Provide the [X, Y] coordinate of the cell's center where the given text is located.  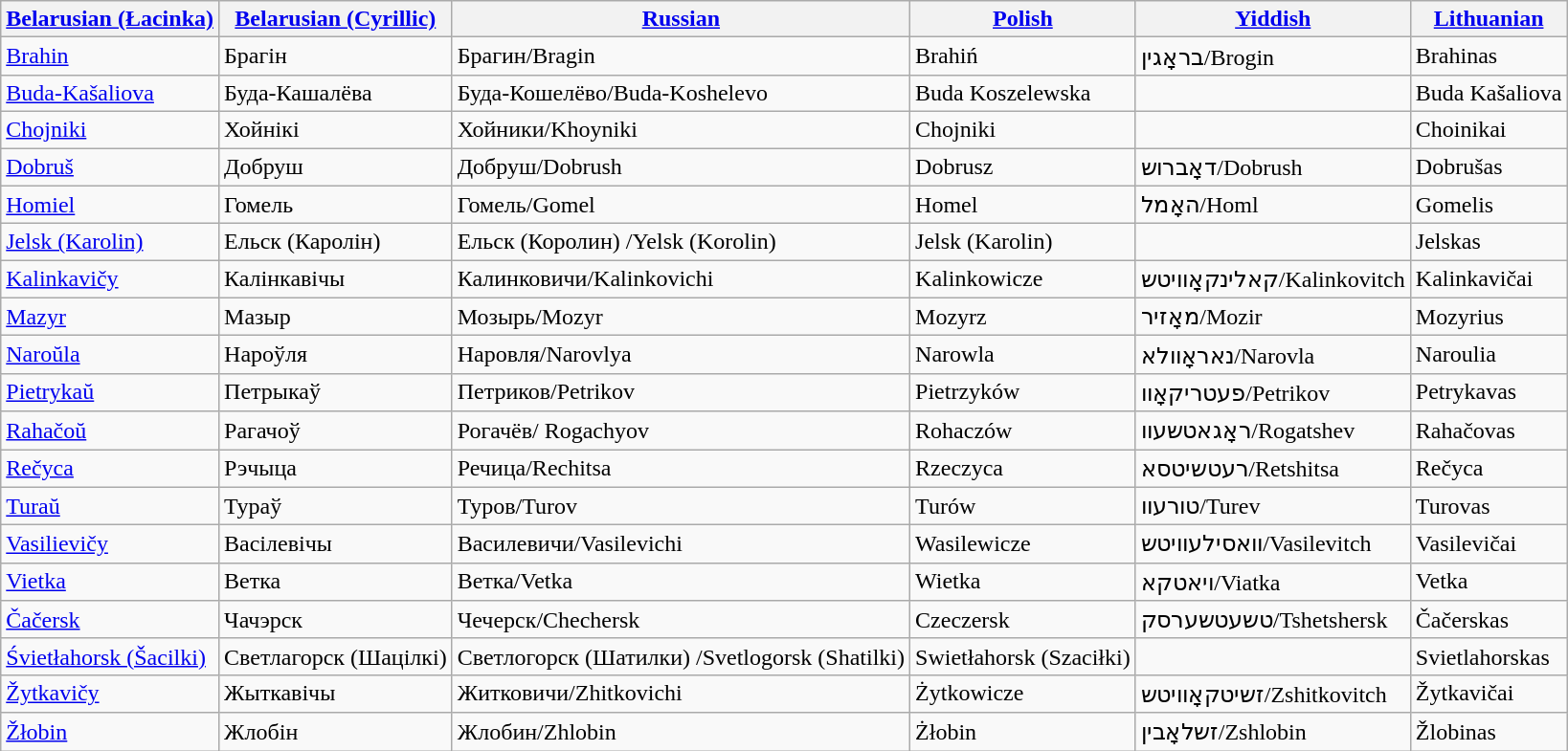
פעטריקאָוו/Petrikov [1273, 392]
Dobruš [110, 166]
Ветка [336, 582]
Gomelis [1489, 205]
Turaŭ [110, 506]
Василевичи/Vasilevichi [681, 544]
Żłobin [1023, 732]
טשעטשערסק/Tshetshersk [1273, 620]
Речица/Rechitsa [681, 469]
Choinikai [1489, 129]
Mozyrius [1489, 317]
Брагін [336, 56]
Vietka [110, 582]
Buda Koszelewska [1023, 93]
Turovas [1489, 506]
Polish [1023, 19]
Буда-Кошелёво/Buda-Koshelevo [681, 93]
Рэчыца [336, 469]
Рагачоў [336, 431]
Śvietłahorsk (Šacilki) [110, 656]
Čačerskas [1489, 620]
Хойнікі [336, 129]
Kalinkowicze [1023, 279]
Brahinas [1489, 56]
קאלינקאָוויטש/Kalinkovitch [1273, 279]
Belarusian (Cyrillic) [336, 19]
זשיטקאָוויטש/Zshitkovitch [1273, 694]
Мозырь/Mozyr [681, 317]
Narowla [1023, 355]
Jelskas [1489, 242]
Тураў [336, 506]
Жлобин/Zhlobin [681, 732]
טורעוו/Turev [1273, 506]
Svietlahorskas [1489, 656]
Russian [681, 19]
Žlobinas [1489, 732]
נאראָוולא/Narovla [1273, 355]
Туров/Turov [681, 506]
Yiddish [1273, 19]
Czeczersk [1023, 620]
Wasilewicze [1023, 544]
Brahin [110, 56]
דאָברוש/Dobrush [1273, 166]
Vasilievičy [110, 544]
Петрыкаў [336, 392]
Нароўля [336, 355]
Mazyr [110, 317]
Гомель [336, 205]
Светлогорск (Шатилки) /Svetlogorsk (Shatilki) [681, 656]
וואסילעוויטש/Vasilevitch [1273, 544]
Žytkavičai [1489, 694]
Lithuanian [1489, 19]
Żytkowicze [1023, 694]
Belarusian (Łacinka) [110, 19]
Чечерск/Chechersk [681, 620]
Dobrušas [1489, 166]
Жлобін [336, 732]
Наровля/Narovlya [681, 355]
Добруш/Dobrush [681, 166]
Ельск (Королин) /Yelsk (Korolin) [681, 242]
Ельск (Каролін) [336, 242]
רעטשיטסא/Retshitsa [1273, 469]
Žłobin [110, 732]
האָמל/Homl [1273, 205]
Rahačoŭ [110, 431]
Homel [1023, 205]
Naroulia [1489, 355]
Ветка/Vetka [681, 582]
Petrykavas [1489, 392]
ראָגאטשעוו/Rogatshev [1273, 431]
מאָזיר/Mozir [1273, 317]
Wietka [1023, 582]
Naroŭla [110, 355]
Mozyrz [1023, 317]
זשלאָבין/Zshlobin [1273, 732]
Гомель/Gomel [681, 205]
Turów [1023, 506]
Kalinkavičai [1489, 279]
Pietrzyków [1023, 392]
Хойники/Khoyniki [681, 129]
Brahiń [1023, 56]
Калінкавічы [336, 279]
Rzeczyca [1023, 469]
Rahačovas [1489, 431]
Петриков/Petrikov [681, 392]
Калинковичи/Kalinkovichi [681, 279]
Жыткавічы [336, 694]
Добруш [336, 166]
Homiel [110, 205]
Рогачёв/ Rogachyov [681, 431]
Мазыр [336, 317]
Vetka [1489, 582]
בראָגין/Brogin [1273, 56]
Kalinkavičy [110, 279]
Житковичи/Zhitkovichi [681, 694]
Светлагорск (Шацілкі) [336, 656]
Pietrykaŭ [110, 392]
Buda Kašaliova [1489, 93]
Брагин/Bragin [681, 56]
Žytkavičy [110, 694]
Rohaczów [1023, 431]
Buda-Kašaliova [110, 93]
Буда-Кашалёва [336, 93]
ויאטקא/Viatka [1273, 582]
Чачэрск [336, 620]
Čačersk [110, 620]
Swietłahorsk (Szaciłki) [1023, 656]
Dobrusz [1023, 166]
Васілевічы [336, 544]
Vasilevičai [1489, 544]
